Search for the cell housing the specified text and yield its (x, y) center coordinate. 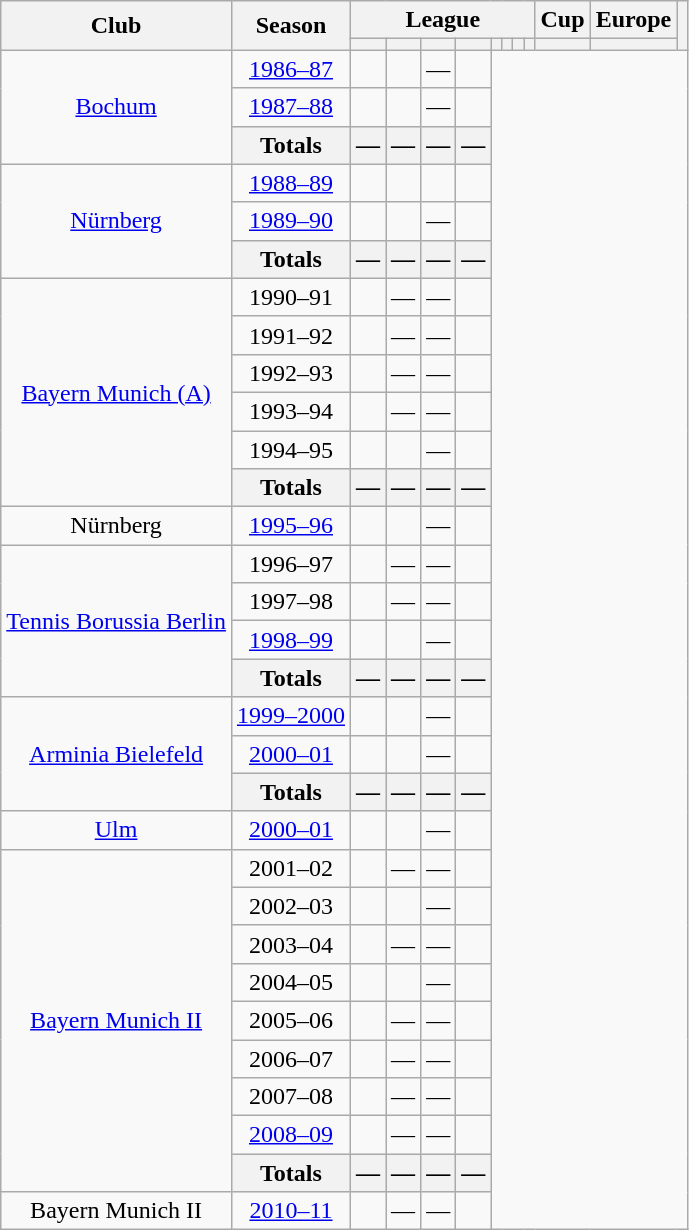
1997–98 (290, 602)
2006–07 (290, 1059)
1994–95 (290, 449)
Tennis Borussia Berlin (116, 621)
1993–94 (290, 411)
2002–03 (290, 906)
1991–92 (290, 335)
Ulm (116, 830)
2005–06 (290, 1020)
2010–11 (290, 1211)
2008–09 (290, 1135)
1989–90 (290, 221)
1999–2000 (290, 716)
Bayern Munich (A) (116, 392)
Europe (634, 20)
1987–88 (290, 107)
2001–02 (290, 868)
Cup (562, 20)
Bochum (116, 107)
1996–97 (290, 564)
1990–91 (290, 297)
2004–05 (290, 982)
1988–89 (290, 183)
Season (290, 26)
League (443, 20)
Club (116, 26)
Arminia Bielefeld (116, 754)
1986–87 (290, 69)
1995–96 (290, 526)
1992–93 (290, 373)
2003–04 (290, 944)
2007–08 (290, 1097)
1998–99 (290, 640)
